Output the (x, y) coordinate of the center of the cell containing the given text.  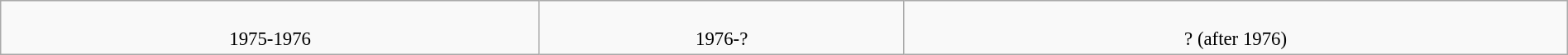
1976-? (721, 28)
? (after 1976) (1236, 28)
1975-1976 (270, 28)
